Identify which cell holds the provided text, then report its (x, y) central coordinate. 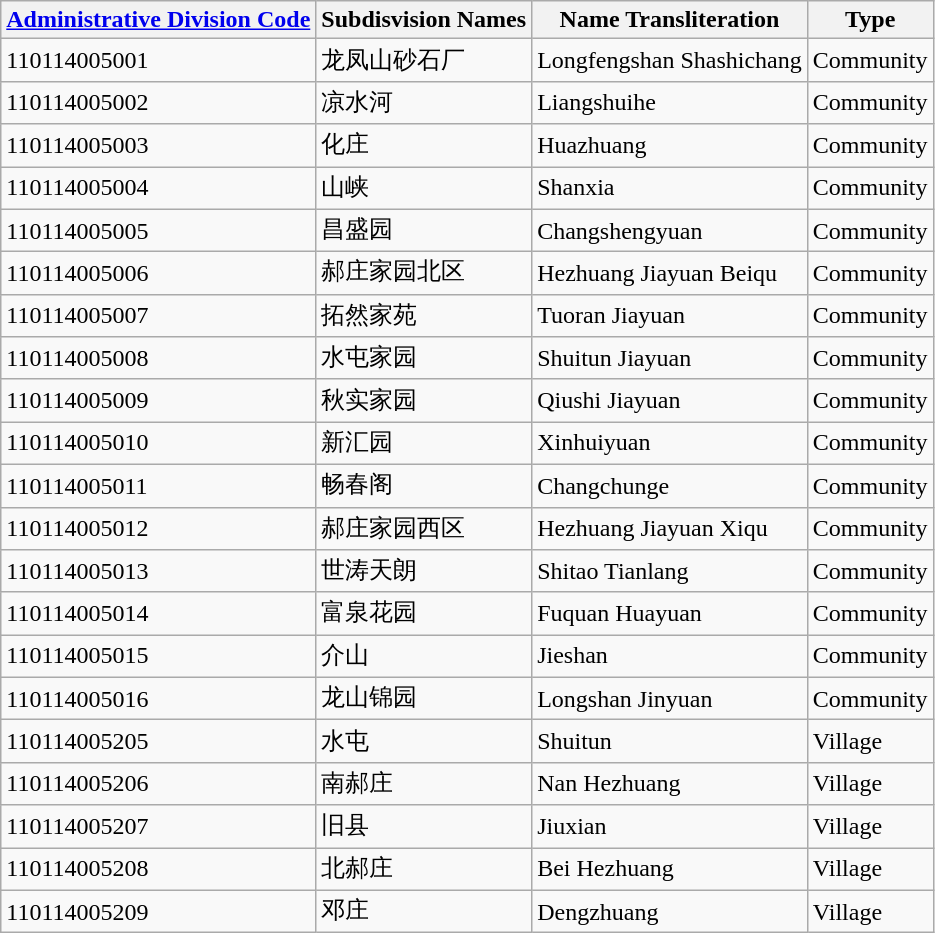
Longshan Jinyuan (670, 698)
龙凤山砂石厂 (424, 60)
Shanxia (670, 188)
110114005206 (158, 784)
Type (870, 20)
Hezhuang Jiayuan Xiqu (670, 528)
110114005012 (158, 528)
凉水河 (424, 102)
南郝庄 (424, 784)
110114005003 (158, 146)
110114005207 (158, 826)
Huazhuang (670, 146)
郝庄家园北区 (424, 274)
水屯 (424, 742)
110114005208 (158, 870)
110114005016 (158, 698)
110114005015 (158, 656)
郝庄家园西区 (424, 528)
110114005209 (158, 912)
富泉花园 (424, 614)
110114005011 (158, 486)
Changshengyuan (670, 230)
110114005001 (158, 60)
110114005008 (158, 358)
110114005002 (158, 102)
水屯家园 (424, 358)
Fuquan Huayuan (670, 614)
Nan Hezhuang (670, 784)
龙山锦园 (424, 698)
110114005014 (158, 614)
邓庄 (424, 912)
Changchunge (670, 486)
旧县 (424, 826)
Qiushi Jiayuan (670, 400)
昌盛园 (424, 230)
北郝庄 (424, 870)
110114005007 (158, 316)
Longfengshan Shashichang (670, 60)
Administrative Division Code (158, 20)
畅春阁 (424, 486)
Hezhuang Jiayuan Beiqu (670, 274)
Jieshan (670, 656)
拓然家苑 (424, 316)
Jiuxian (670, 826)
Name Transliteration (670, 20)
110114005010 (158, 444)
世涛天朗 (424, 572)
Shuitun (670, 742)
Shuitun Jiayuan (670, 358)
Xinhuiyuan (670, 444)
110114005205 (158, 742)
110114005013 (158, 572)
Tuoran Jiayuan (670, 316)
新汇园 (424, 444)
Subdisvision Names (424, 20)
秋实家园 (424, 400)
110114005005 (158, 230)
Bei Hezhuang (670, 870)
110114005004 (158, 188)
110114005009 (158, 400)
化庄 (424, 146)
介山 (424, 656)
山峡 (424, 188)
Dengzhuang (670, 912)
Liangshuihe (670, 102)
Shitao Tianlang (670, 572)
110114005006 (158, 274)
